Determine the [X, Y] coordinate at the center of the cell enclosing the given text.  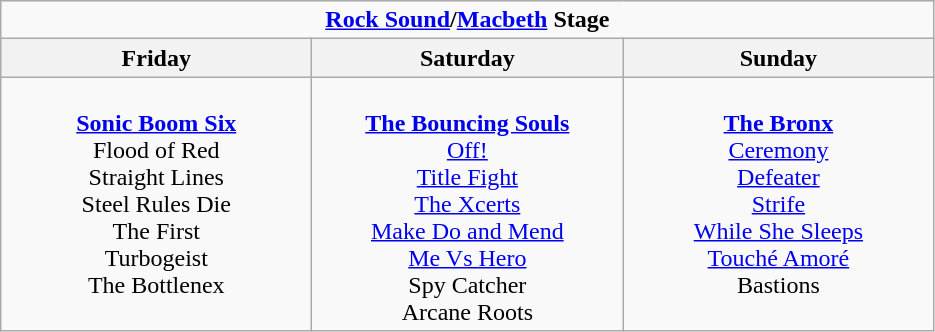
Saturday [468, 58]
Sonic Boom Six Flood of Red Straight Lines Steel Rules Die The First Turbogeist The Bottlenex [156, 204]
Sunday [778, 58]
The Bronx Ceremony Defeater Strife While She Sleeps Touché Amoré Bastions [778, 204]
Friday [156, 58]
The Bouncing Souls Off! Title Fight The Xcerts Make Do and Mend Me Vs Hero Spy Catcher Arcane Roots [468, 204]
Rock Sound/Macbeth Stage [468, 20]
